Find where the given text appears and provide that cell's center as [X, Y] coordinate. 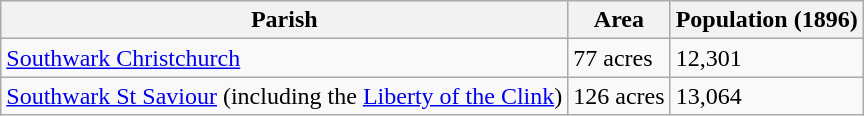
Southwark Christchurch [284, 58]
Population (1896) [766, 20]
77 acres [619, 58]
126 acres [619, 96]
Southwark St Saviour (including the Liberty of the Clink) [284, 96]
13,064 [766, 96]
12,301 [766, 58]
Parish [284, 20]
Area [619, 20]
